From the cell containing the given text, extract its center point as (X, Y) coordinate. 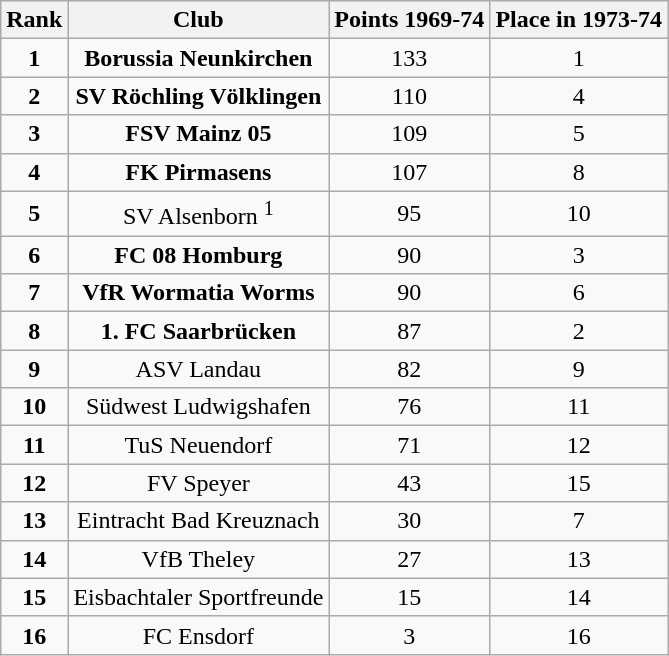
FC Ensdorf (198, 635)
FV Speyer (198, 483)
VfB Theley (198, 559)
1. FC Saarbrücken (198, 331)
Rank (34, 20)
76 (410, 407)
FK Pirmasens (198, 172)
SV Röchling Völklingen (198, 96)
110 (410, 96)
71 (410, 445)
FC 08 Homburg (198, 255)
Points 1969-74 (410, 20)
30 (410, 521)
95 (410, 214)
TuS Neuendorf (198, 445)
Eisbachtaler Sportfreunde (198, 597)
Club (198, 20)
SV Alsenborn 1 (198, 214)
Südwest Ludwigshafen (198, 407)
87 (410, 331)
82 (410, 369)
27 (410, 559)
109 (410, 134)
107 (410, 172)
VfR Wormatia Worms (198, 293)
ASV Landau (198, 369)
Borussia Neunkirchen (198, 58)
Eintracht Bad Kreuznach (198, 521)
Place in 1973-74 (579, 20)
43 (410, 483)
133 (410, 58)
FSV Mainz 05 (198, 134)
